Extract the (x, y) coordinate from the center of the cell holding the provided text.  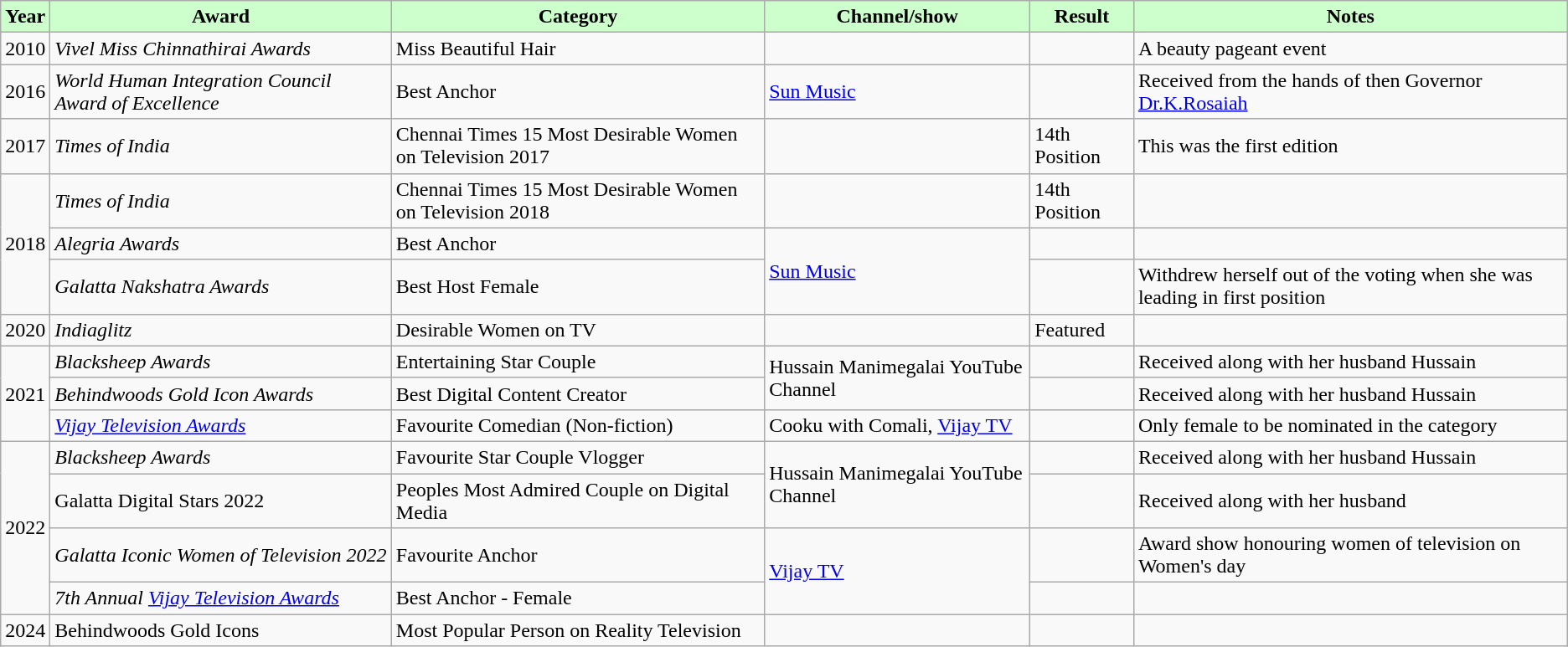
Favourite Comedian (Non-fiction) (578, 425)
World Human Integration Council Award of Excellence (221, 92)
Favourite Star Couple Vlogger (578, 457)
Award (221, 17)
2024 (25, 630)
This was the first edition (1350, 146)
Cooku with Comali, Vijay TV (898, 425)
A beauty pageant event (1350, 49)
Behindwoods Gold Icons (221, 630)
Desirable Women on TV (578, 330)
Galatta Iconic Women of Television 2022 (221, 556)
Only female to be nominated in the category (1350, 425)
2010 (25, 49)
Withdrew herself out of the voting when she was leading in first position (1350, 286)
Galatta Digital Stars 2022 (221, 501)
2016 (25, 92)
Most Popular Person on Reality Television (578, 630)
Featured (1082, 330)
Vijay TV (898, 571)
Received from the hands of then Governor Dr.K.Rosaiah (1350, 92)
Category (578, 17)
Received along with her husband (1350, 501)
2017 (25, 146)
Channel/show (898, 17)
2020 (25, 330)
Galatta Nakshatra Awards (221, 286)
Behindwoods Gold Icon Awards (221, 393)
Chennai Times 15 Most Desirable Women on Television 2018 (578, 201)
7th Annual Vijay Television Awards (221, 598)
Vijay Television Awards (221, 425)
Best Anchor - Female (578, 598)
Result (1082, 17)
Entertaining Star Couple (578, 362)
Indiaglitz (221, 330)
Best Host Female (578, 286)
Vivel Miss Chinnathirai Awards (221, 49)
Favourite Anchor (578, 556)
Best Digital Content Creator (578, 393)
Peoples Most Admired Couple on Digital Media (578, 501)
Alegria Awards (221, 244)
2021 (25, 393)
2022 (25, 527)
2018 (25, 244)
Notes (1350, 17)
Year (25, 17)
Miss Beautiful Hair (578, 49)
Award show honouring women of television on Women's day (1350, 556)
Chennai Times 15 Most Desirable Women on Television 2017 (578, 146)
